Pinpoint the cell where the given text exists, returning its (x, y) midpoint coordinate. 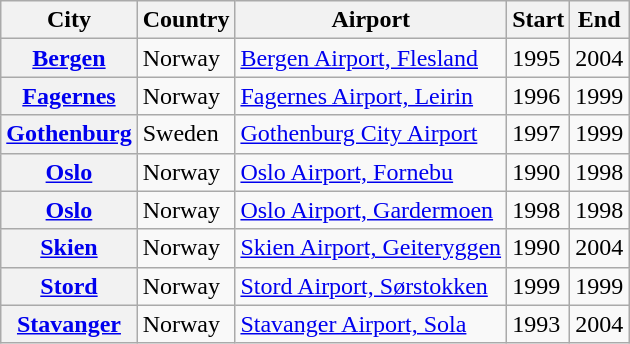
Fagernes Airport, Leirin (371, 96)
Bergen (69, 58)
Skien Airport, Geiteryggen (371, 248)
Country (186, 20)
1996 (538, 96)
City (69, 20)
Fagernes (69, 96)
Stavanger (69, 324)
Start (538, 20)
1995 (538, 58)
Stord (69, 286)
Airport (371, 20)
Stavanger Airport, Sola (371, 324)
Stord Airport, Sørstokken (371, 286)
1993 (538, 324)
1997 (538, 134)
End (600, 20)
Sweden (186, 134)
Gothenburg (69, 134)
Oslo Airport, Gardermoen (371, 210)
Bergen Airport, Flesland (371, 58)
Oslo Airport, Fornebu (371, 172)
Skien (69, 248)
Gothenburg City Airport (371, 134)
